Extract the (X, Y) coordinate from the center of the cell holding the provided text.  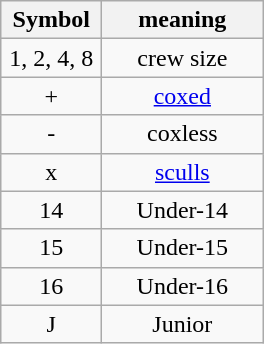
Under-14 (182, 210)
coxed (182, 96)
sculls (182, 172)
+ (52, 96)
coxless (182, 134)
Symbol (52, 20)
15 (52, 248)
crew size (182, 58)
16 (52, 286)
Under-16 (182, 286)
meaning (182, 20)
Junior (182, 324)
- (52, 134)
Under-15 (182, 248)
14 (52, 210)
1, 2, 4, 8 (52, 58)
J (52, 324)
x (52, 172)
